Scan for the cell matching the given text and deliver its [x, y] coordinate at center. 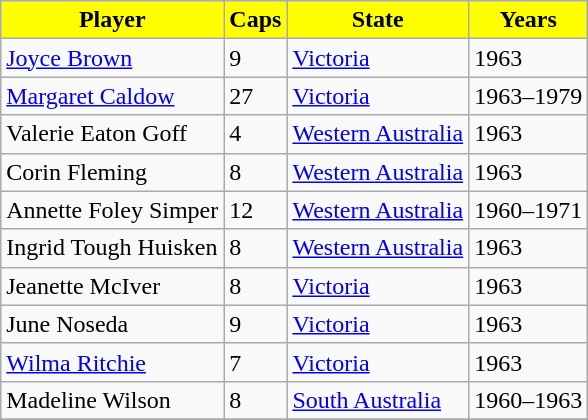
1960–1971 [528, 210]
State [378, 20]
Margaret Caldow [112, 96]
1963–1979 [528, 96]
Joyce Brown [112, 58]
Caps [256, 20]
Player [112, 20]
June Noseda [112, 324]
Years [528, 20]
12 [256, 210]
Madeline Wilson [112, 400]
Ingrid Tough Huisken [112, 248]
7 [256, 362]
4 [256, 134]
South Australia [378, 400]
Valerie Eaton Goff [112, 134]
Jeanette McIver [112, 286]
Corin Fleming [112, 172]
27 [256, 96]
Annette Foley Simper [112, 210]
Wilma Ritchie [112, 362]
1960–1963 [528, 400]
